Locate the cell with the specified text and output its [X, Y] center coordinate. 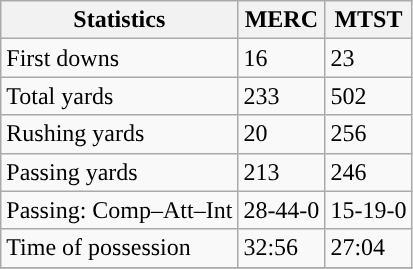
28-44-0 [282, 210]
20 [282, 134]
Passing yards [120, 172]
Passing: Comp–Att–Int [120, 210]
Total yards [120, 96]
16 [282, 58]
233 [282, 96]
502 [368, 96]
23 [368, 58]
246 [368, 172]
MTST [368, 20]
15-19-0 [368, 210]
27:04 [368, 248]
MERC [282, 20]
256 [368, 134]
Time of possession [120, 248]
Statistics [120, 20]
32:56 [282, 248]
First downs [120, 58]
213 [282, 172]
Rushing yards [120, 134]
